Provide the (X, Y) coordinate of the cell's center where the given text is located.  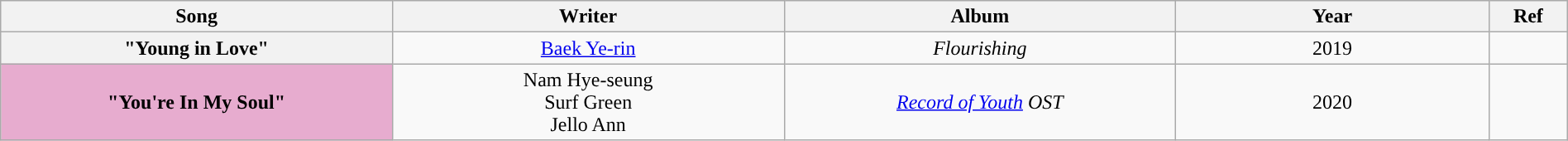
Ref (1528, 17)
"You're In My Soul" (197, 102)
2020 (1333, 102)
Flourishing (980, 48)
Album (980, 17)
"Young in Love" (197, 48)
Writer (588, 17)
2019 (1333, 48)
Record of Youth OST (980, 102)
Nam Hye-seungSurf GreenJello Ann (588, 102)
Baek Ye-rin (588, 48)
Year (1333, 17)
Song (197, 17)
